Scan for the cell matching the given text and deliver its [X, Y] coordinate at center. 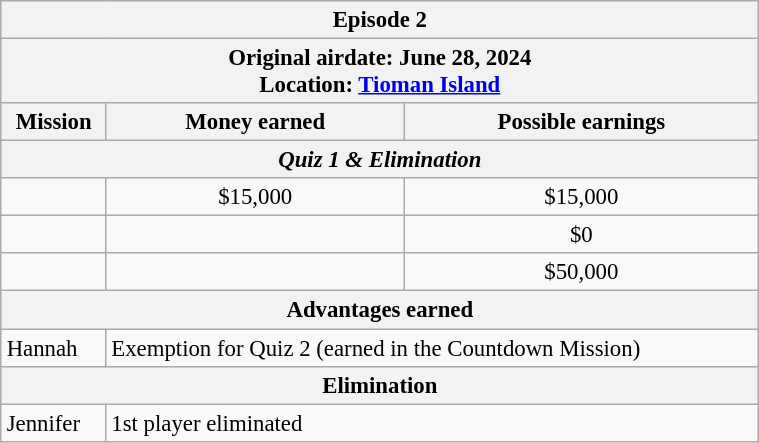
Episode 2 [380, 20]
Hannah [54, 347]
Advantages earned [380, 310]
Original airdate: June 28, 2024Location: Tioman Island [380, 70]
Exemption for Quiz 2 (earned in the Countdown Mission) [432, 347]
1st player eliminated [432, 423]
Jennifer [54, 423]
Money earned [255, 122]
Elimination [380, 385]
$50,000 [581, 272]
Quiz 1 & Elimination [380, 160]
$0 [581, 235]
Possible earnings [581, 122]
Mission [54, 122]
